Pinpoint the cell where the given text exists, returning its (x, y) midpoint coordinate. 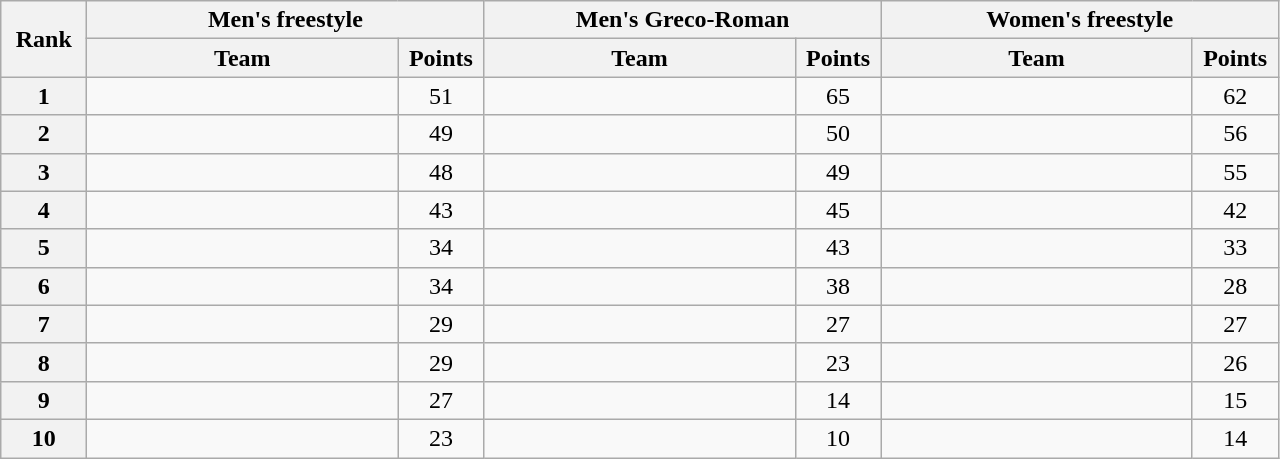
8 (44, 362)
3 (44, 172)
33 (1235, 248)
62 (1235, 96)
48 (441, 172)
2 (44, 134)
5 (44, 248)
55 (1235, 172)
45 (838, 210)
50 (838, 134)
Men's Greco-Roman (682, 20)
51 (441, 96)
6 (44, 286)
26 (1235, 362)
38 (838, 286)
4 (44, 210)
65 (838, 96)
Rank (44, 39)
42 (1235, 210)
7 (44, 324)
1 (44, 96)
56 (1235, 134)
9 (44, 400)
28 (1235, 286)
Women's freestyle (1080, 20)
15 (1235, 400)
Men's freestyle (286, 20)
